Scan for the cell matching the given text and deliver its [x, y] coordinate at center. 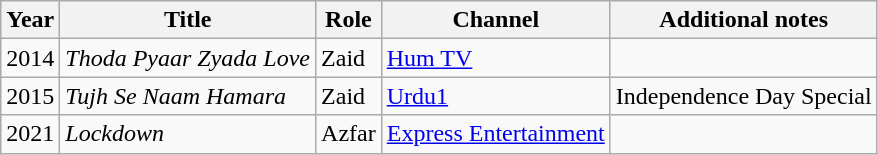
Hum TV [496, 58]
Azfar [349, 134]
2014 [30, 58]
Thoda Pyaar Zyada Love [188, 58]
Urdu1 [496, 96]
Independence Day Special [744, 96]
2021 [30, 134]
Role [349, 20]
2015 [30, 96]
Title [188, 20]
Channel [496, 20]
Additional notes [744, 20]
Year [30, 20]
Tujh Se Naam Hamara [188, 96]
Lockdown [188, 134]
Express Entertainment [496, 134]
